Output the (X, Y) coordinate of the center of the cell containing the given text.  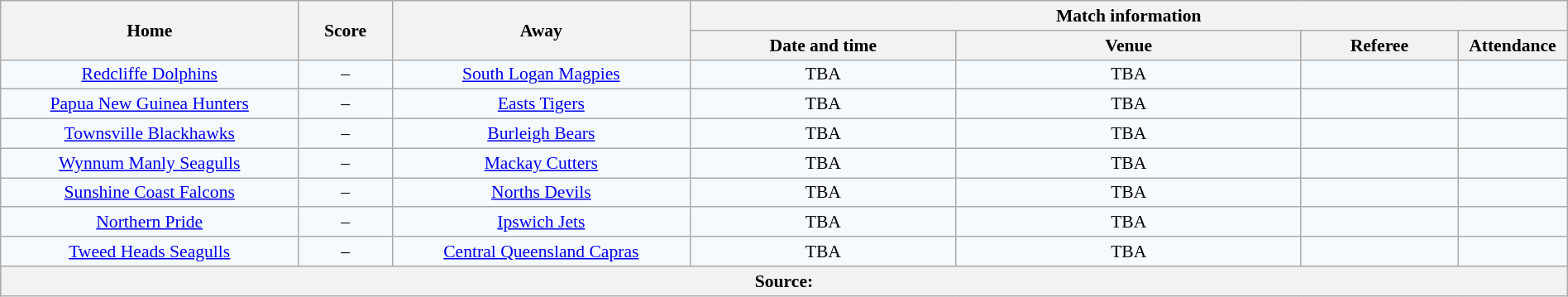
Norths Devils (541, 193)
Venue (1128, 46)
Papua New Guinea Hunters (150, 104)
Townsville Blackhawks (150, 134)
Date and time (823, 46)
Score (346, 30)
Home (150, 30)
Mackay Cutters (541, 163)
Ipswich Jets (541, 223)
Attendance (1513, 46)
Central Queensland Capras (541, 251)
Sunshine Coast Falcons (150, 193)
Source: (784, 281)
Match information (1128, 16)
Northern Pride (150, 223)
Tweed Heads Seagulls (150, 251)
Away (541, 30)
Wynnum Manly Seagulls (150, 163)
Burleigh Bears (541, 134)
Easts Tigers (541, 104)
South Logan Magpies (541, 74)
Referee (1379, 46)
Redcliffe Dolphins (150, 74)
